Capture the cell that displays the provided text and extract its (X, Y) central coordinate. 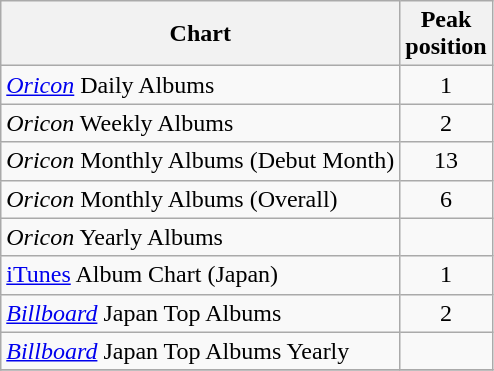
Oricon Monthly Albums (Overall) (200, 199)
Billboard Japan Top Albums (200, 313)
Oricon Monthly Albums (Debut Month) (200, 161)
iTunes Album Chart (Japan) (200, 275)
Oricon Yearly Albums (200, 237)
13 (446, 161)
Oricon Weekly Albums (200, 123)
Billboard Japan Top Albums Yearly (200, 351)
Oricon Daily Albums (200, 85)
6 (446, 199)
Chart (200, 34)
Peakposition (446, 34)
